Pinpoint the cell where the given text exists, returning its [X, Y] midpoint coordinate. 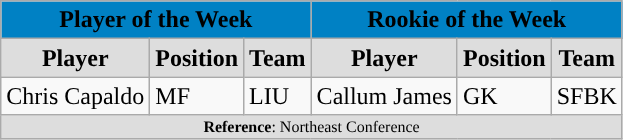
Rookie of the Week [466, 20]
GK [504, 96]
MF [197, 96]
Player of the Week [156, 20]
Chris Capaldo [76, 96]
LIU [278, 96]
SFBK [586, 96]
Reference: Northeast Conference [312, 127]
Callum James [384, 96]
